Pinpoint the cell where the given text exists, returning its [x, y] midpoint coordinate. 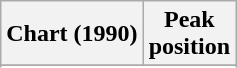
Peak position [189, 34]
Chart (1990) [72, 34]
